Locate the cell with the specified text and output its [X, Y] center coordinate. 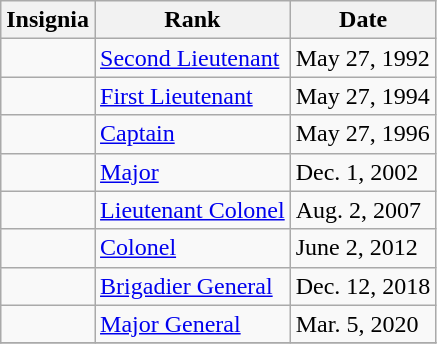
Second Lieutenant [193, 58]
June 2, 2012 [363, 248]
Date [363, 20]
Mar. 5, 2020 [363, 324]
Colonel [193, 248]
Captain [193, 134]
Insignia [48, 20]
Dec. 12, 2018 [363, 286]
Aug. 2, 2007 [363, 210]
Brigadier General [193, 286]
Rank [193, 20]
Major [193, 172]
Major General [193, 324]
Lieutenant Colonel [193, 210]
May 27, 1994 [363, 96]
May 27, 1996 [363, 134]
Dec. 1, 2002 [363, 172]
First Lieutenant [193, 96]
May 27, 1992 [363, 58]
